Search for the cell housing the specified text and yield its (X, Y) center coordinate. 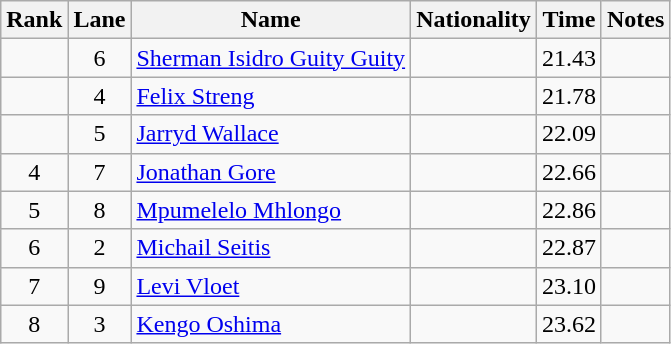
Jonathan Gore (271, 172)
Michail Seitis (271, 248)
Time (568, 20)
9 (100, 286)
Lane (100, 20)
22.66 (568, 172)
3 (100, 324)
Mpumelelo Mhlongo (271, 210)
Sherman Isidro Guity Guity (271, 58)
Nationality (474, 20)
Rank (34, 20)
23.10 (568, 286)
Jarryd Wallace (271, 134)
22.86 (568, 210)
22.87 (568, 248)
Notes (635, 20)
21.43 (568, 58)
22.09 (568, 134)
23.62 (568, 324)
2 (100, 248)
Felix Streng (271, 96)
21.78 (568, 96)
Kengo Oshima (271, 324)
Levi Vloet (271, 286)
Name (271, 20)
